Determine the [x, y] coordinate at the center of the cell enclosing the given text.  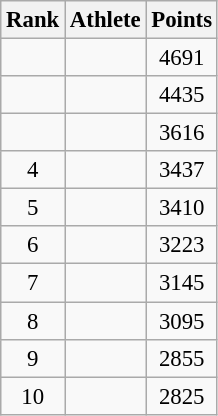
5 [33, 208]
3616 [182, 133]
3095 [182, 321]
4435 [182, 95]
4 [33, 170]
3437 [182, 170]
6 [33, 245]
Athlete [106, 20]
3145 [182, 283]
10 [33, 396]
Rank [33, 20]
4691 [182, 58]
8 [33, 321]
2855 [182, 358]
3223 [182, 245]
Points [182, 20]
9 [33, 358]
2825 [182, 396]
7 [33, 283]
3410 [182, 208]
